For the text-containing cell, return its midpoint in (x, y) coordinate format. 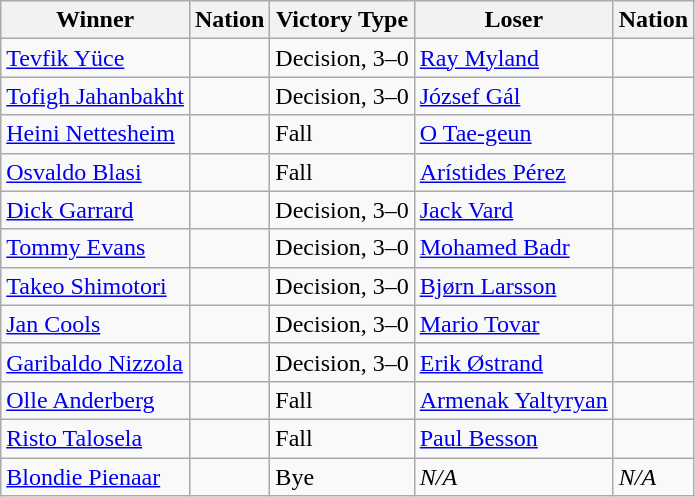
Tevfik Yüce (96, 58)
József Gál (514, 96)
Blondie Pienaar (96, 477)
Heini Nettesheim (96, 134)
Bye (342, 477)
Arístides Pérez (514, 172)
Paul Besson (514, 438)
Garibaldo Nizzola (96, 362)
Mohamed Badr (514, 248)
Bjørn Larsson (514, 286)
Winner (96, 20)
O Tae-geun (514, 134)
Mario Tovar (514, 324)
Risto Talosela (96, 438)
Ray Myland (514, 58)
Victory Type (342, 20)
Jan Cools (96, 324)
Erik Østrand (514, 362)
Osvaldo Blasi (96, 172)
Loser (514, 20)
Jack Vard (514, 210)
Armenak Yaltyryan (514, 400)
Tofigh Jahanbakht (96, 96)
Takeo Shimotori (96, 286)
Dick Garrard (96, 210)
Tommy Evans (96, 248)
Olle Anderberg (96, 400)
